Return the [x, y] coordinate for the center point of the cell that contains the specified text.  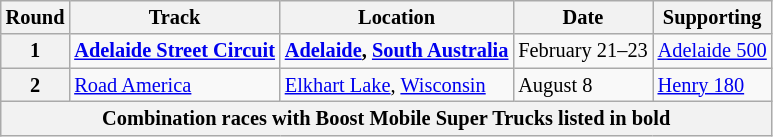
Location [396, 17]
Henry 180 [712, 85]
Elkhart Lake, Wisconsin [396, 85]
Track [174, 17]
2 [36, 85]
Round [36, 17]
Date [582, 17]
Adelaide, South Australia [396, 51]
Supporting [712, 17]
August 8 [582, 85]
Combination races with Boost Mobile Super Trucks listed in bold [386, 118]
Adelaide 500 [712, 51]
February 21–23 [582, 51]
1 [36, 51]
Road America [174, 85]
Adelaide Street Circuit [174, 51]
